Capture the cell that displays the provided text and extract its [X, Y] central coordinate. 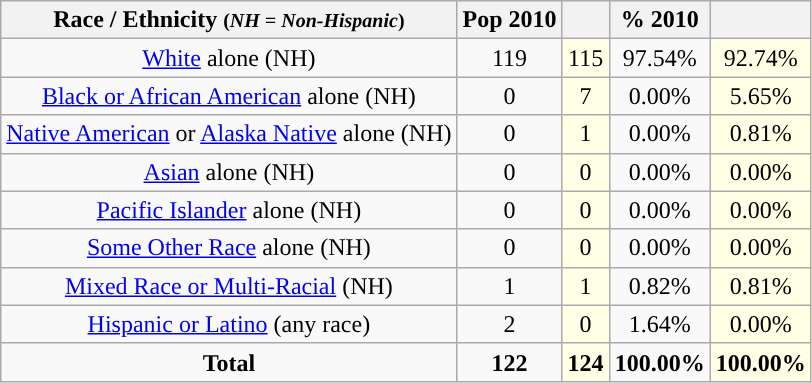
122 [510, 362]
Pacific Islander alone (NH) [229, 210]
Hispanic or Latino (any race) [229, 324]
0.82% [660, 286]
Pop 2010 [510, 20]
97.54% [660, 58]
% 2010 [660, 20]
Race / Ethnicity (NH = Non-Hispanic) [229, 20]
115 [586, 58]
Native American or Alaska Native alone (NH) [229, 134]
1.64% [660, 324]
7 [586, 96]
124 [586, 362]
Asian alone (NH) [229, 172]
Some Other Race alone (NH) [229, 248]
5.65% [760, 96]
2 [510, 324]
Total [229, 362]
White alone (NH) [229, 58]
119 [510, 58]
92.74% [760, 58]
Mixed Race or Multi-Racial (NH) [229, 286]
Black or African American alone (NH) [229, 96]
